Return [x, y] of the center of cell containing provided text 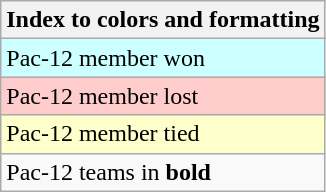
Pac-12 member lost [163, 96]
Pac-12 member tied [163, 134]
Pac-12 member won [163, 58]
Pac-12 teams in bold [163, 172]
Index to colors and formatting [163, 20]
